Return the (x, y) coordinate for the center point of the cell that contains the specified text.  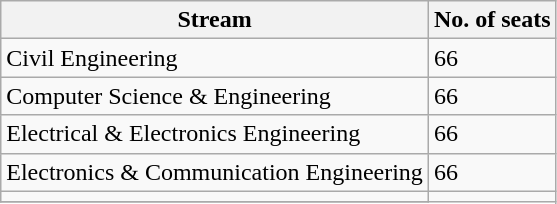
No. of seats (492, 20)
Stream (215, 20)
Electronics & Communication Engineering (215, 172)
Electrical & Electronics Engineering (215, 134)
Civil Engineering (215, 58)
Computer Science & Engineering (215, 96)
